Find where the given text appears and provide that cell's center as [X, Y] coordinate. 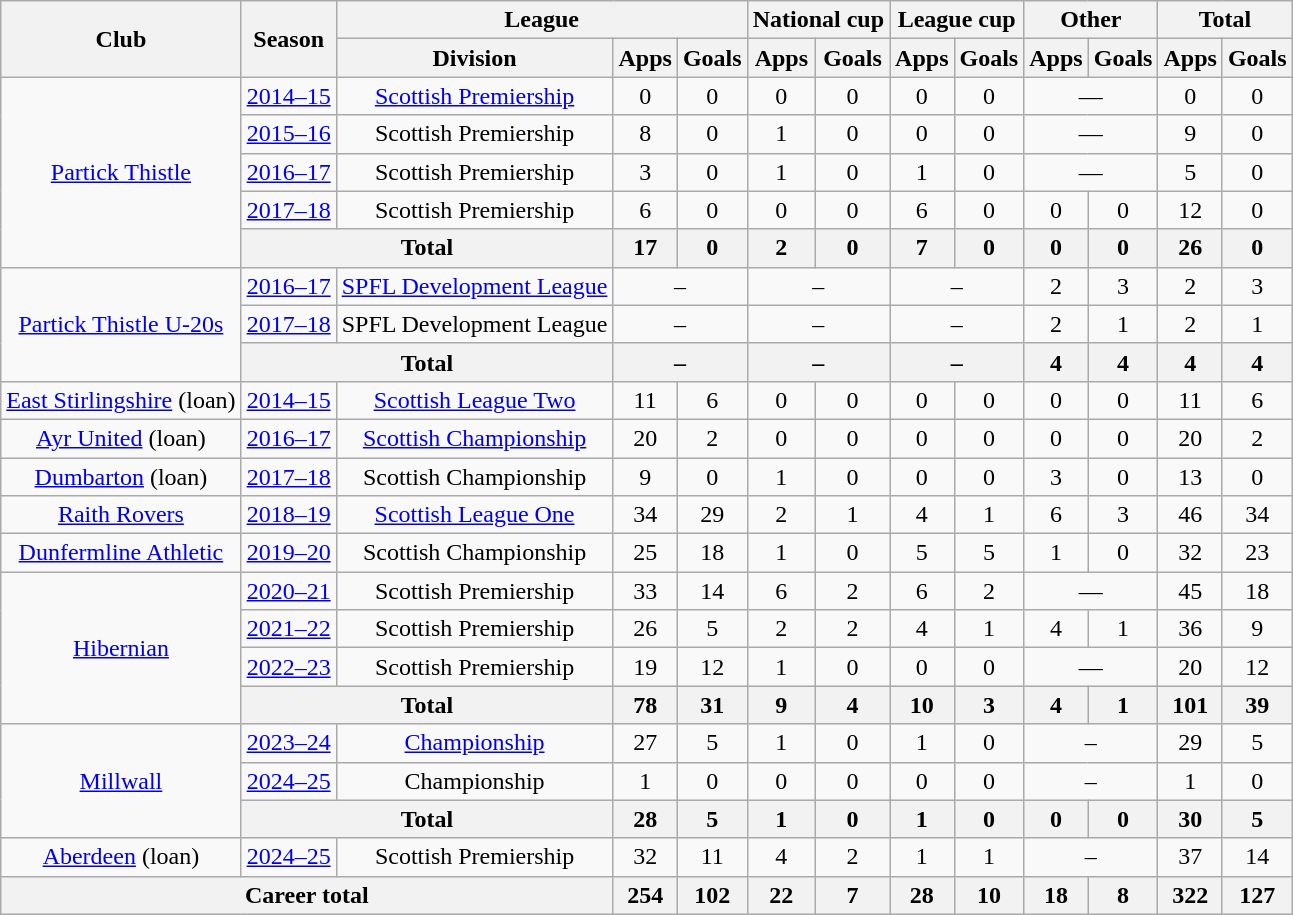
Ayr United (loan) [121, 438]
2020–21 [288, 591]
Raith Rovers [121, 515]
31 [712, 705]
23 [1257, 553]
Club [121, 39]
25 [645, 553]
13 [1190, 477]
39 [1257, 705]
17 [645, 248]
37 [1190, 857]
Career total [307, 895]
78 [645, 705]
League cup [957, 20]
322 [1190, 895]
Dumbarton (loan) [121, 477]
Millwall [121, 781]
2018–19 [288, 515]
Partick Thistle U-20s [121, 324]
Hibernian [121, 648]
National cup [818, 20]
36 [1190, 629]
League [542, 20]
2021–22 [288, 629]
Other [1091, 20]
Dunfermline Athletic [121, 553]
2015–16 [288, 134]
19 [645, 667]
Aberdeen (loan) [121, 857]
33 [645, 591]
Partick Thistle [121, 172]
30 [1190, 819]
45 [1190, 591]
Scottish League Two [474, 400]
Scottish League One [474, 515]
46 [1190, 515]
Season [288, 39]
101 [1190, 705]
Division [474, 58]
254 [645, 895]
22 [781, 895]
2022–23 [288, 667]
2019–20 [288, 553]
27 [645, 743]
2023–24 [288, 743]
127 [1257, 895]
East Stirlingshire (loan) [121, 400]
102 [712, 895]
